Find where the given text appears and provide that cell's center as (X, Y) coordinate. 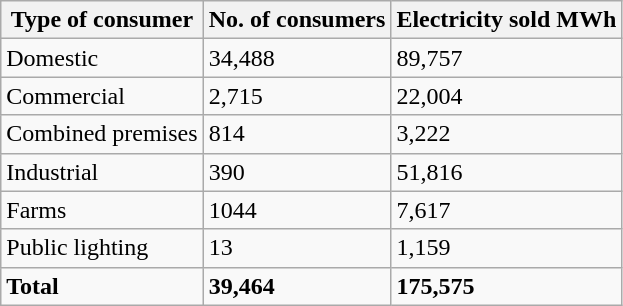
No. of consumers (297, 20)
89,757 (506, 58)
814 (297, 134)
Commercial (102, 96)
39,464 (297, 286)
13 (297, 248)
1,159 (506, 248)
175,575 (506, 286)
390 (297, 172)
Total (102, 286)
Electricity sold MWh (506, 20)
1044 (297, 210)
2,715 (297, 96)
22,004 (506, 96)
Combined premises (102, 134)
3,222 (506, 134)
51,816 (506, 172)
7,617 (506, 210)
Public lighting (102, 248)
Domestic (102, 58)
Farms (102, 210)
34,488 (297, 58)
Type of consumer (102, 20)
Industrial (102, 172)
